From the cell containing the given text, extract its center point as (x, y) coordinate. 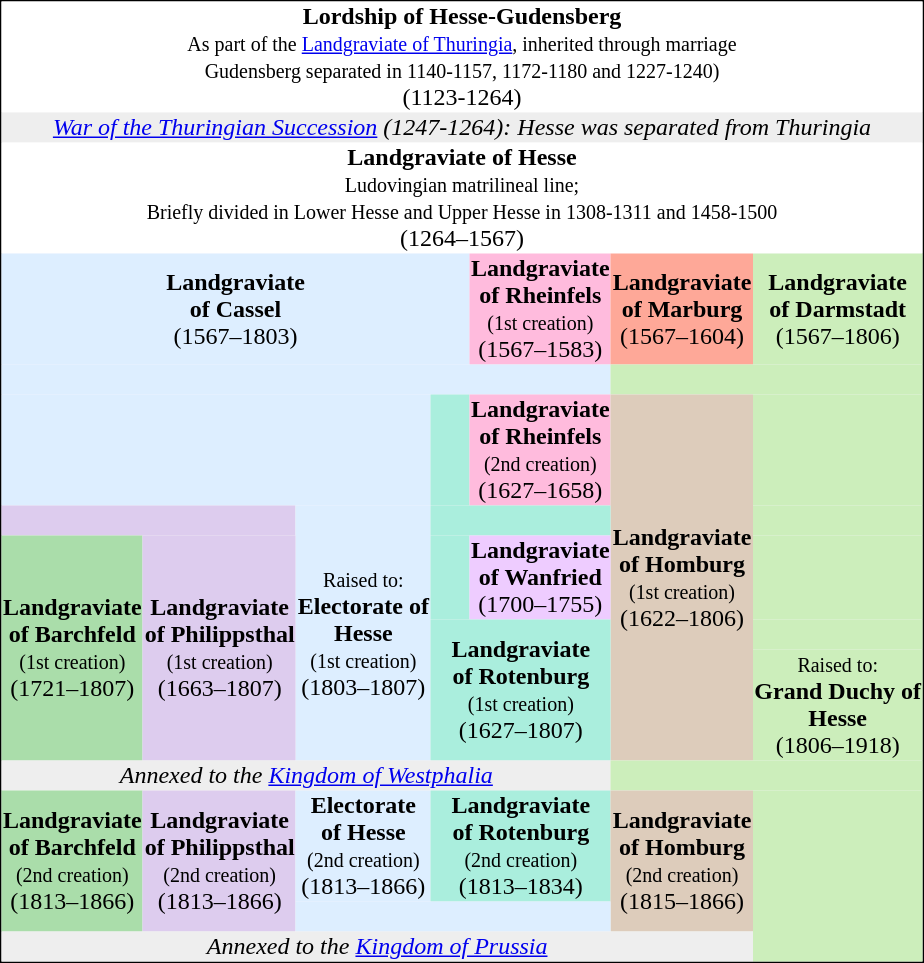
Landgraviateof Homburg(2nd creation)(1815–1866) (682, 860)
Landgraviateof Homburg(1st creation)(1622–1806) (682, 577)
Landgraviateof Wanfried(1700–1755) (540, 578)
Annexed to the Kingdom of Prussia (376, 947)
Landgraviateof Darmstadt(1567–1806) (838, 310)
Landgraviate of HesseLudovingian matrilineal line;Briefly divided in Lower Hesse and Upper Hesse in 1308-1311 and 1458-1500(1264–1567) (462, 198)
Landgraviateof Rotenburg(1st creation)(1627–1807) (520, 690)
Landgraviateof Rheinfels(2nd creation)(1627–1658) (540, 450)
Landgraviateof Cassel(1567–1803) (235, 310)
Electorateof Hesse(2nd creation)(1813–1866) (363, 846)
Raised to:Grand Duchy ofHesse(1806–1918) (838, 706)
Landgraviateof Rotenburg(2nd creation)(1813–1834) (520, 846)
Landgraviateof Barchfeld (2nd creation)(1813–1866) (72, 860)
Landgraviateof Rheinfels(1st creation)(1567–1583) (540, 310)
Landgraviateof Marburg(1567–1604) (682, 310)
Landgraviateof Philippsthal (2nd creation)(1813–1866) (220, 860)
Raised to:Electorate ofHesse(1st creation)(1803–1807) (363, 634)
Annexed to the Kingdom of Westphalia (306, 775)
War of the Thuringian Succession (1247-1264): Hesse was separated from Thuringia (462, 127)
Landgraviateof Barchfeld(1st creation)(1721–1807) (72, 648)
Landgraviateof Philippsthal(1st creation)(1663–1807) (220, 648)
